Return [X, Y] of the center of cell containing provided text 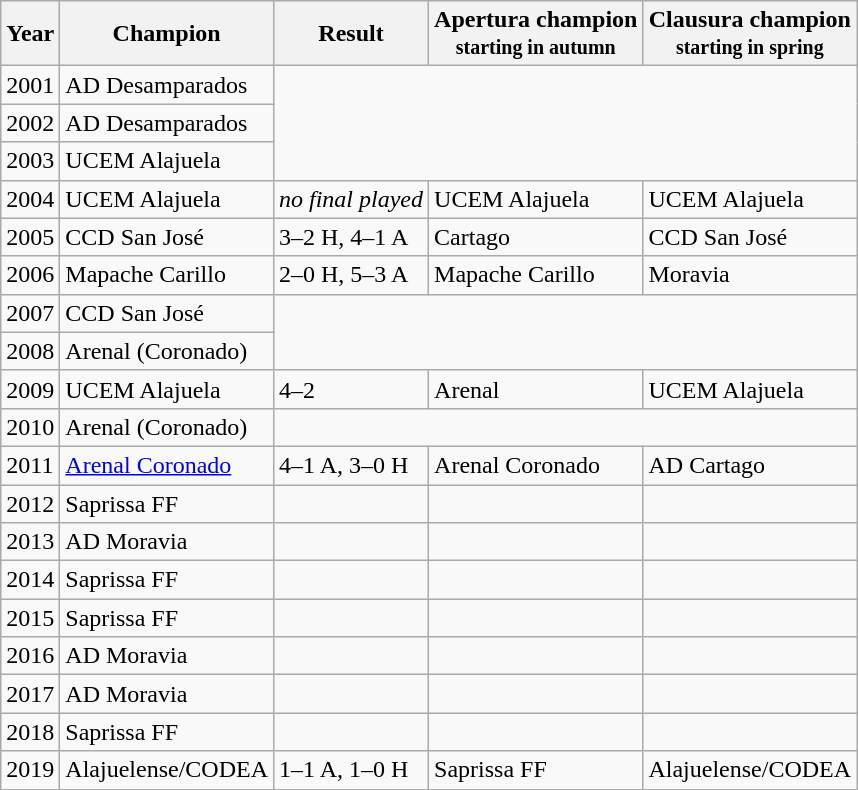
2001 [30, 85]
2018 [30, 732]
2009 [30, 389]
AD Cartago [750, 465]
Clausura championstarting in spring [750, 34]
Result [350, 34]
2006 [30, 275]
2003 [30, 161]
2015 [30, 618]
2004 [30, 199]
2011 [30, 465]
2002 [30, 123]
2014 [30, 580]
Champion [167, 34]
Moravia [750, 275]
2010 [30, 427]
4–1 A, 3–0 H [350, 465]
1–1 A, 1–0 H [350, 770]
2005 [30, 237]
Arenal [536, 389]
2016 [30, 656]
2019 [30, 770]
Cartago [536, 237]
2008 [30, 351]
2012 [30, 503]
4–2 [350, 389]
2007 [30, 313]
Year [30, 34]
no final played [350, 199]
2017 [30, 694]
3–2 H, 4–1 A [350, 237]
2013 [30, 542]
2–0 H, 5–3 A [350, 275]
Apertura championstarting in autumn [536, 34]
